For the text-containing cell, return its midpoint in (x, y) coordinate format. 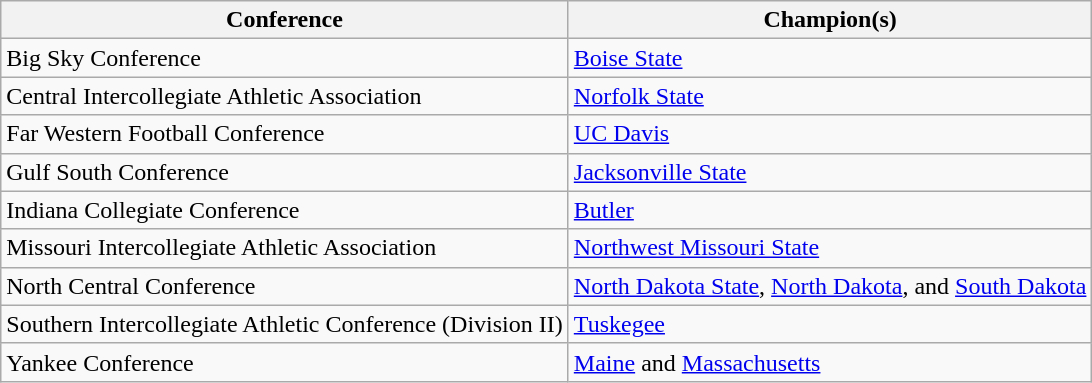
Indiana Collegiate Conference (285, 210)
North Central Conference (285, 286)
Big Sky Conference (285, 58)
Butler (830, 210)
Northwest Missouri State (830, 248)
Tuskegee (830, 324)
Central Intercollegiate Athletic Association (285, 96)
UC Davis (830, 134)
Jacksonville State (830, 172)
Boise State (830, 58)
Maine and Massachusetts (830, 362)
Champion(s) (830, 20)
Missouri Intercollegiate Athletic Association (285, 248)
Yankee Conference (285, 362)
Gulf South Conference (285, 172)
Conference (285, 20)
Southern Intercollegiate Athletic Conference (Division II) (285, 324)
Norfolk State (830, 96)
Far Western Football Conference (285, 134)
North Dakota State, North Dakota, and South Dakota (830, 286)
